Search for the cell housing the specified text and yield its (X, Y) center coordinate. 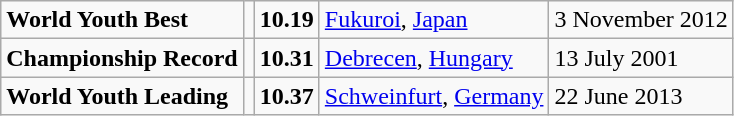
10.37 (286, 96)
Fukuroi, Japan (434, 20)
13 July 2001 (641, 58)
Debrecen, Hungary (434, 58)
Championship Record (122, 58)
3 November 2012 (641, 20)
World Youth Leading (122, 96)
22 June 2013 (641, 96)
World Youth Best (122, 20)
10.19 (286, 20)
10.31 (286, 58)
Schweinfurt, Germany (434, 96)
